Scan for the cell matching the given text and deliver its (X, Y) coordinate at center. 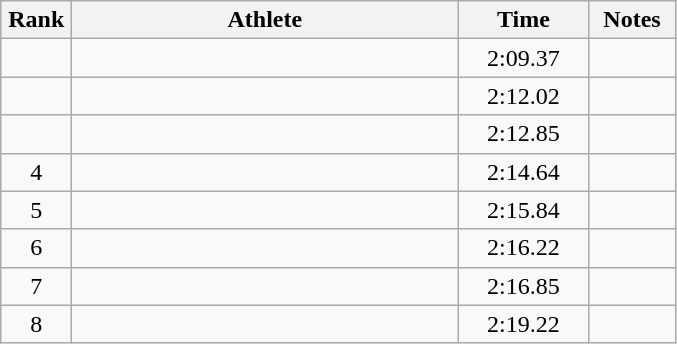
2:09.37 (524, 58)
7 (36, 286)
2:16.22 (524, 248)
Time (524, 20)
Notes (632, 20)
2:16.85 (524, 286)
2:15.84 (524, 210)
Athlete (265, 20)
5 (36, 210)
6 (36, 248)
2:14.64 (524, 172)
2:19.22 (524, 324)
4 (36, 172)
2:12.85 (524, 134)
2:12.02 (524, 96)
Rank (36, 20)
8 (36, 324)
